From the cell containing the given text, extract its center point as [x, y] coordinate. 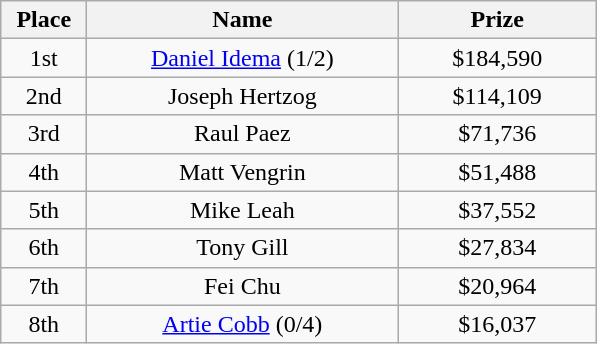
Mike Leah [242, 210]
Place [44, 20]
$27,834 [498, 248]
5th [44, 210]
$184,590 [498, 58]
$16,037 [498, 324]
$114,109 [498, 96]
$71,736 [498, 134]
$20,964 [498, 286]
Matt Vengrin [242, 172]
Prize [498, 20]
1st [44, 58]
7th [44, 286]
$37,552 [498, 210]
$51,488 [498, 172]
Tony Gill [242, 248]
Fei Chu [242, 286]
3rd [44, 134]
8th [44, 324]
Artie Cobb (0/4) [242, 324]
Raul Paez [242, 134]
6th [44, 248]
2nd [44, 96]
Daniel Idema (1/2) [242, 58]
Joseph Hertzog [242, 96]
Name [242, 20]
4th [44, 172]
